Find where the given text appears and provide that cell's center as (x, y) coordinate. 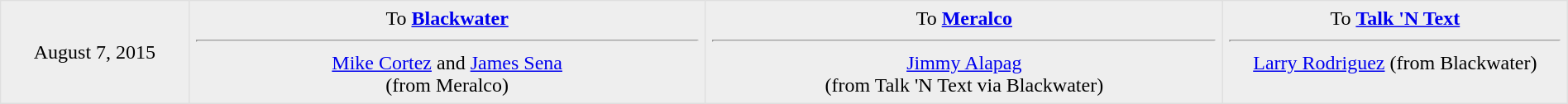
To Talk 'N TextLarry Rodriguez (from Blackwater) (1394, 52)
August 7, 2015 (94, 52)
To BlackwaterMike Cortez and James Sena(from Meralco) (447, 52)
To MeralcoJimmy Alapag(from Talk 'N Text via Blackwater) (964, 52)
